Output the [x, y] coordinate of the center of the cell containing the given text.  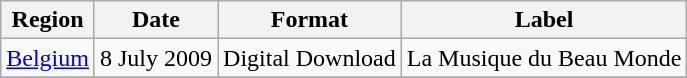
Format [310, 20]
Belgium [48, 58]
Date [156, 20]
Digital Download [310, 58]
Label [544, 20]
Region [48, 20]
8 July 2009 [156, 58]
La Musique du Beau Monde [544, 58]
